Pinpoint the cell where the given text exists, returning its (X, Y) midpoint coordinate. 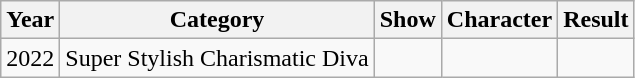
Character (499, 20)
2022 (30, 58)
Result (596, 20)
Show (408, 20)
Year (30, 20)
Category (217, 20)
Super Stylish Charismatic Diva (217, 58)
